Return [X, Y] of the center of cell containing provided text 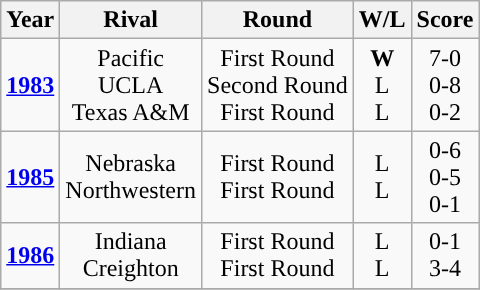
0-6 0-5 0-1 [445, 177]
1985 [30, 177]
Nebraska Northwestern [131, 177]
First Round Second Round First Round [278, 85]
Rival [131, 20]
7-0 0-8 0-2 [445, 85]
Pacific UCLA Texas A&M [131, 85]
1983 [30, 85]
0-1 3-4 [445, 256]
Round [278, 20]
Indiana Creighton [131, 256]
W L L [382, 85]
1986 [30, 256]
W/L [382, 20]
Score [445, 20]
Year [30, 20]
